Determine the [X, Y] coordinate at the center of the cell enclosing the given text.  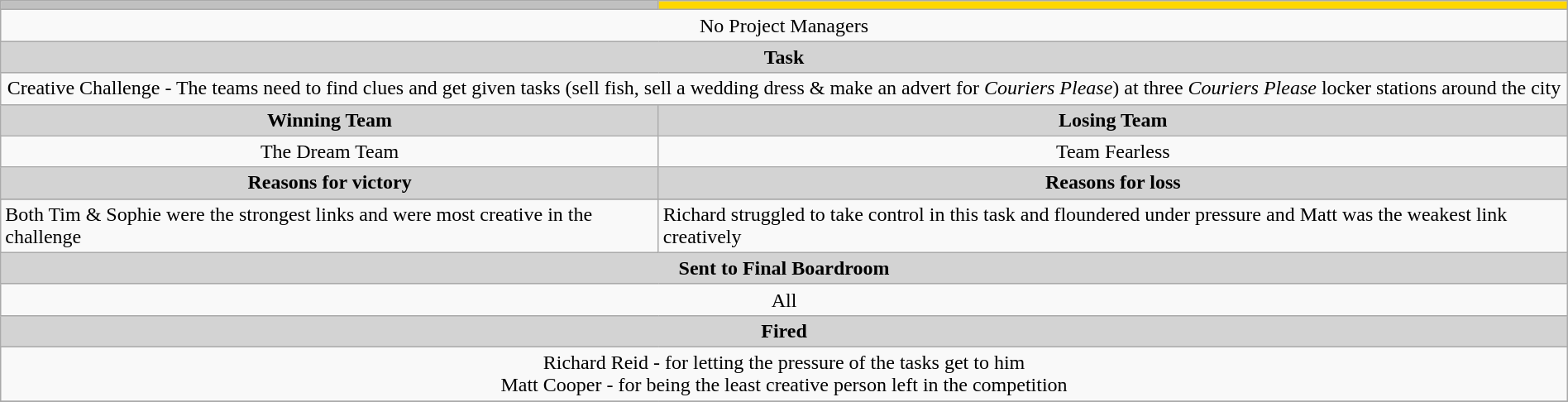
The Dream Team [330, 151]
Losing Team [1113, 120]
Task [784, 57]
Richard struggled to take control in this task and floundered under pressure and Matt was the weakest link creatively [1113, 225]
All [784, 299]
Winning Team [330, 120]
Sent to Final Boardroom [784, 268]
Reasons for loss [1113, 183]
Reasons for victory [330, 183]
Both Tim & Sophie were the strongest links and were most creative in the challenge [330, 225]
Richard Reid - for letting the pressure of the tasks get to himMatt Cooper - for being the least creative person left in the competition [784, 374]
Fired [784, 331]
No Project Managers [784, 26]
Team Fearless [1113, 151]
